Search for the cell housing the specified text and yield its [X, Y] center coordinate. 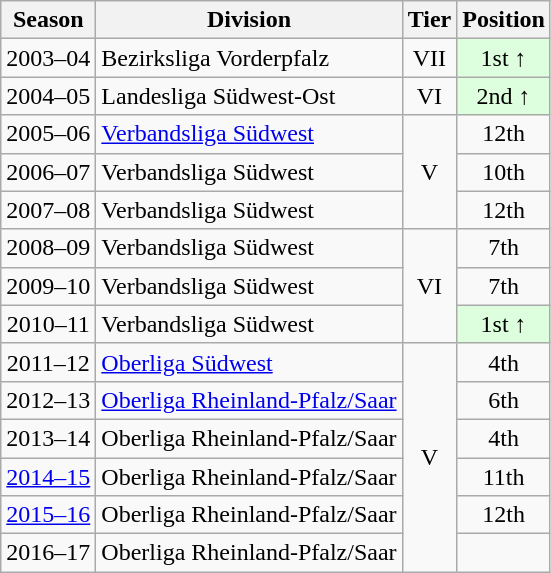
11th [504, 477]
2003–04 [48, 58]
2004–05 [48, 96]
2005–06 [48, 134]
Season [48, 20]
Division [249, 20]
2013–14 [48, 438]
2014–15 [48, 477]
VII [430, 58]
Landesliga Südwest-Ost [249, 96]
2011–12 [48, 362]
Position [504, 20]
2012–13 [48, 400]
Tier [430, 20]
6th [504, 400]
2008–09 [48, 248]
2007–08 [48, 210]
Oberliga Südwest [249, 362]
2006–07 [48, 172]
2015–16 [48, 515]
2016–17 [48, 553]
Bezirksliga Vorderpfalz [249, 58]
10th [504, 172]
2nd ↑ [504, 96]
2009–10 [48, 286]
2010–11 [48, 324]
